Locate the cell with the specified text and output its [X, Y] center coordinate. 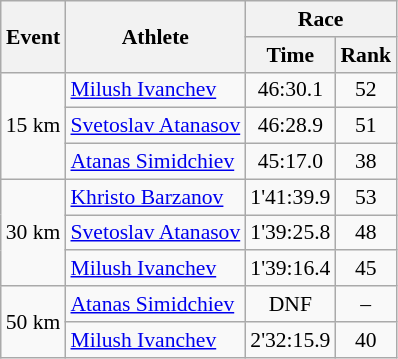
Time [290, 55]
2'32:15.9 [290, 340]
– [366, 304]
46:30.1 [290, 90]
51 [366, 126]
Rank [366, 55]
DNF [290, 304]
52 [366, 90]
45:17.0 [290, 162]
Athlete [155, 36]
53 [366, 197]
Event [34, 36]
38 [366, 162]
Khristo Barzanov [155, 197]
45 [366, 269]
40 [366, 340]
46:28.9 [290, 126]
30 km [34, 232]
1'39:25.8 [290, 233]
50 km [34, 322]
1'39:16.4 [290, 269]
Race [320, 19]
1'41:39.9 [290, 197]
48 [366, 233]
15 km [34, 126]
